Locate the cell with the specified text and output its [X, Y] center coordinate. 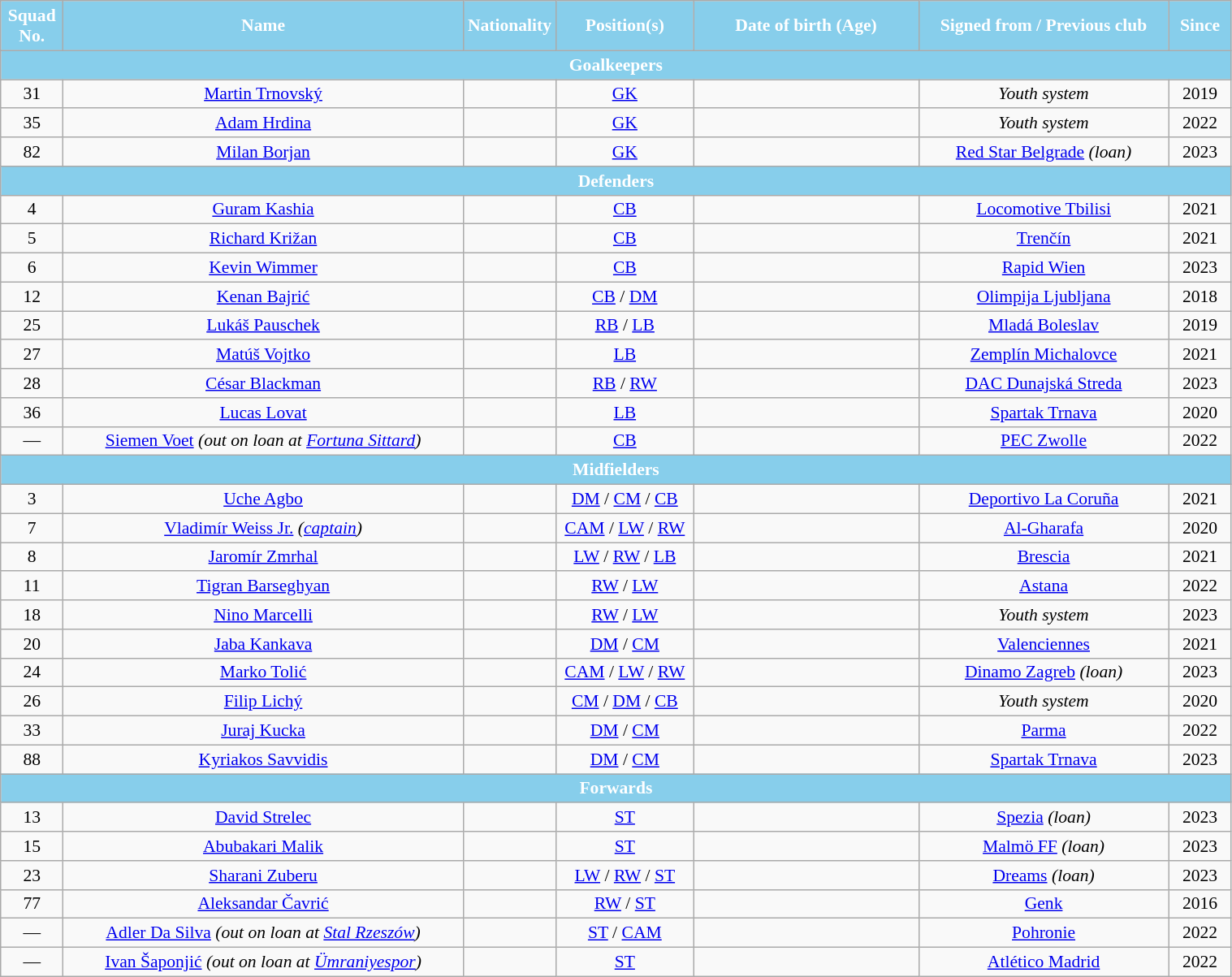
Sharani Zuberu [263, 875]
Signed from / Previous club [1044, 26]
Jaromír Zmrhal [263, 557]
Locomotive Tbilisi [1044, 210]
PEC Zwolle [1044, 441]
12 [32, 296]
CB / DM [625, 296]
11 [32, 586]
7 [32, 528]
Ivan Šaponjić (out on loan at Ümraniyespor) [263, 962]
Marko Tolić [263, 672]
RB / RW [625, 383]
Spezia (loan) [1044, 818]
Atlético Madrid [1044, 962]
Kenan Bajrić [263, 296]
Position(s) [625, 26]
Tigran Barseghyan [263, 586]
36 [32, 413]
Trenčín [1044, 239]
Lukáš Pauschek [263, 326]
ST / CAM [625, 933]
CM / DM / CB [625, 702]
Abubakari Malik [263, 846]
Kevin Wimmer [263, 268]
LW / RW / ST [625, 875]
77 [32, 904]
24 [32, 672]
DM / CM / CB [625, 499]
Siemen Voet (out on loan at Fortuna Sittard) [263, 441]
88 [32, 759]
27 [32, 355]
Dreams (loan) [1044, 875]
Nino Marcelli [263, 615]
Martin Trnovský [263, 94]
Pohronie [1044, 933]
15 [32, 846]
Brescia [1044, 557]
Mladá Boleslav [1044, 326]
Adam Hrdina [263, 123]
Forwards [616, 789]
Valenciennes [1044, 644]
Date of birth (Age) [806, 26]
33 [32, 731]
Lucas Lovat [263, 413]
Vladimír Weiss Jr. (captain) [263, 528]
18 [32, 615]
Rapid Wien [1044, 268]
Al-Gharafa [1044, 528]
5 [32, 239]
Kyriakos Savvidis [263, 759]
Astana [1044, 586]
Malmö FF (loan) [1044, 846]
Genk [1044, 904]
20 [32, 644]
13 [32, 818]
Filip Lichý [263, 702]
Aleksandar Čavrić [263, 904]
Zemplín Michalovce [1044, 355]
Richard Križan [263, 239]
25 [32, 326]
4 [32, 210]
Deportivo La Coruña [1044, 499]
Jaba Kankava [263, 644]
Parma [1044, 731]
3 [32, 499]
26 [32, 702]
23 [32, 875]
8 [32, 557]
31 [32, 94]
6 [32, 268]
Dinamo Zagreb (loan) [1044, 672]
Milan Borjan [263, 152]
DAC Dunajská Streda [1044, 383]
David Strelec [263, 818]
82 [32, 152]
Squad No. [32, 26]
2018 [1200, 296]
35 [32, 123]
Nationality [509, 26]
28 [32, 383]
Guram Kashia [263, 210]
RB / LB [625, 326]
César Blackman [263, 383]
Midfielders [616, 470]
Goalkeepers [616, 65]
Name [263, 26]
2016 [1200, 904]
Matúš Vojtko [263, 355]
Uche Agbo [263, 499]
Red Star Belgrade (loan) [1044, 152]
Defenders [616, 181]
Olimpija Ljubljana [1044, 296]
LW / RW / LB [625, 557]
Adler Da Silva (out on loan at Stal Rzeszów) [263, 933]
Since [1200, 26]
Juraj Kucka [263, 731]
RW / ST [625, 904]
